Identify which cell holds the provided text, then report its [x, y] central coordinate. 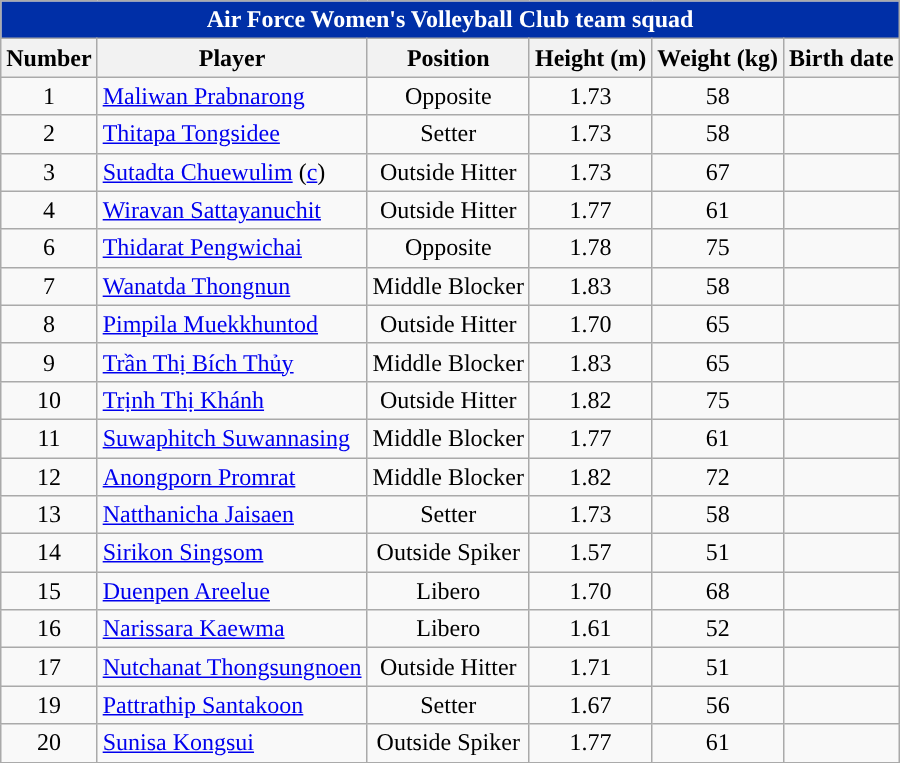
1.61 [590, 629]
1.57 [590, 553]
Natthanicha Jaisaen [232, 515]
7 [49, 286]
Wanatda Thongnun [232, 286]
9 [49, 362]
Wiravan Sattayanuchit [232, 210]
Anongporn Promrat [232, 477]
Maliwan Prabnarong [232, 96]
Thitapa Tongsidee [232, 134]
10 [49, 400]
Height (m) [590, 58]
Sirikon Singsom [232, 553]
1 [49, 96]
17 [49, 667]
Nutchanat Thongsungnoen [232, 667]
Number [49, 58]
52 [718, 629]
Weight (kg) [718, 58]
Suwaphitch Suwannasing [232, 438]
Pimpila Muekkhuntod [232, 324]
Player [232, 58]
14 [49, 553]
20 [49, 743]
11 [49, 438]
8 [49, 324]
1.78 [590, 248]
12 [49, 477]
Birth date [842, 58]
68 [718, 591]
67 [718, 172]
Position [448, 58]
Duenpen Areelue [232, 591]
Trịnh Thị Khánh [232, 400]
4 [49, 210]
Air Force Women's Volleyball Club team squad [450, 20]
Thidarat Pengwichai [232, 248]
6 [49, 248]
3 [49, 172]
13 [49, 515]
Pattrathip Santakoon [232, 705]
2 [49, 134]
Sutadta Chuewulim (c) [232, 172]
Sunisa Kongsui [232, 743]
1.71 [590, 667]
56 [718, 705]
16 [49, 629]
Narissara Kaewma [232, 629]
1.67 [590, 705]
15 [49, 591]
19 [49, 705]
Trần Thị Bích Thủy [232, 362]
72 [718, 477]
